Find where the given text appears and provide that cell's center as [X, Y] coordinate. 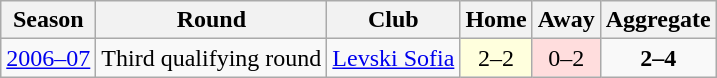
Round [212, 20]
Season [48, 20]
Levski Sofia [394, 58]
Away [566, 20]
Club [394, 20]
Aggregate [658, 20]
2–2 [496, 58]
2006–07 [48, 58]
2–4 [658, 58]
0–2 [566, 58]
Third qualifying round [212, 58]
Home [496, 20]
